Provide the [X, Y] coordinate of the cell's center where the given text is located.  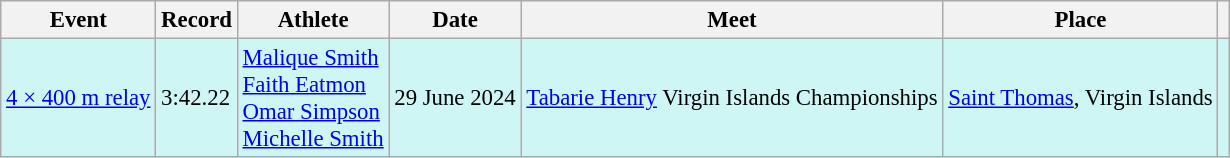
Athlete [313, 20]
Tabarie Henry Virgin Islands Championships [732, 98]
Date [455, 20]
Malique SmithFaith EatmonOmar SimpsonMichelle Smith [313, 98]
3:42.22 [196, 98]
Event [78, 20]
Meet [732, 20]
4 × 400 m relay [78, 98]
Saint Thomas, Virgin Islands [1080, 98]
29 June 2024 [455, 98]
Record [196, 20]
Place [1080, 20]
